Extract the [x, y] coordinate from the center of the cell holding the provided text.  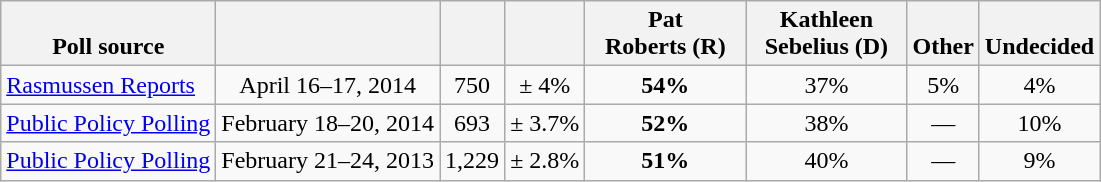
750 [472, 85]
52% [666, 123]
Undecided [1039, 34]
5% [943, 85]
± 4% [545, 85]
Rasmussen Reports [108, 85]
4% [1039, 85]
9% [1039, 161]
April 16–17, 2014 [328, 85]
37% [826, 85]
Poll source [108, 34]
693 [472, 123]
February 18–20, 2014 [328, 123]
± 3.7% [545, 123]
PatRoberts (R) [666, 34]
Other [943, 34]
10% [1039, 123]
1,229 [472, 161]
February 21–24, 2013 [328, 161]
51% [666, 161]
KathleenSebelius (D) [826, 34]
± 2.8% [545, 161]
38% [826, 123]
40% [826, 161]
54% [666, 85]
